Detect which cell encompasses the target text, then output its (x, y) center coordinate. 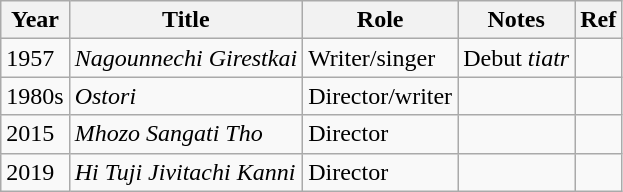
Director/writer (380, 96)
Title (186, 20)
Hi Tuji Jivitachi Kanni (186, 172)
Nagounnechi Girestkai (186, 58)
2015 (35, 134)
Role (380, 20)
1957 (35, 58)
1980s (35, 96)
Ref (598, 20)
Mhozo Sangati Tho (186, 134)
Notes (516, 20)
2019 (35, 172)
Debut tiatr (516, 58)
Writer/singer (380, 58)
Year (35, 20)
Ostori (186, 96)
